Return (X, Y) of the center of cell containing provided text 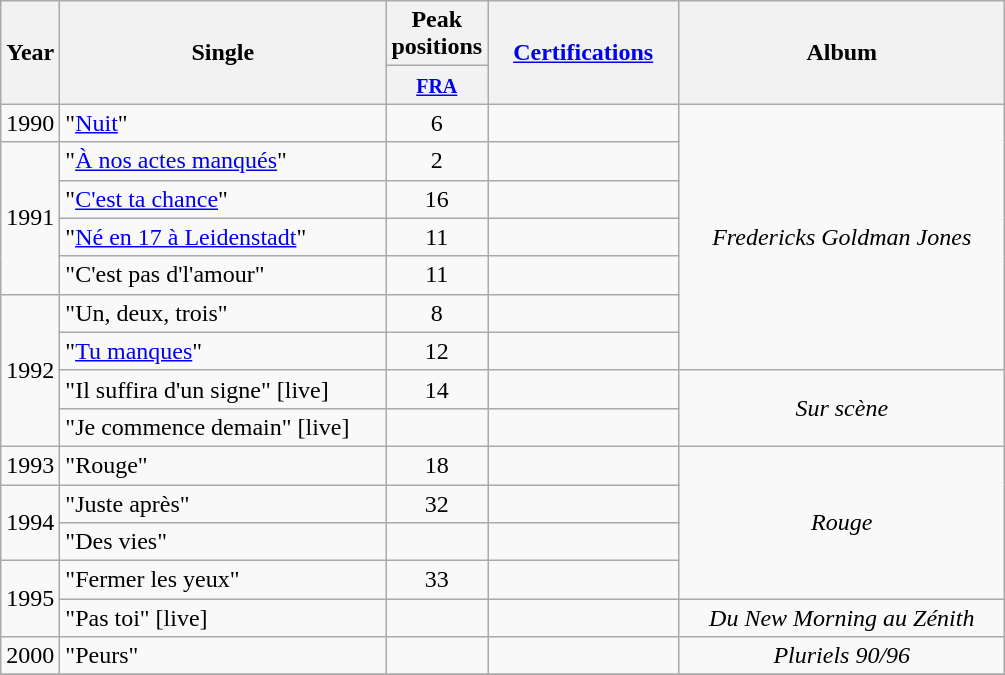
1993 (30, 465)
"Fermer les yeux" (223, 580)
14 (437, 389)
"Un, deux, trois" (223, 313)
Rouge (842, 522)
"Nuit" (223, 123)
"Je commence demain" [live] (223, 427)
Album (842, 52)
Certifications (584, 52)
1991 (30, 218)
"Tu manques" (223, 351)
1994 (30, 522)
6 (437, 123)
"Rouge" (223, 465)
"À nos actes manqués" (223, 161)
"Peurs" (223, 656)
1995 (30, 599)
FRA (437, 85)
"Né en 17 à Leidenstadt" (223, 237)
Du New Morning au Zénith (842, 618)
Peak positions (437, 34)
2 (437, 161)
16 (437, 199)
8 (437, 313)
Year (30, 52)
"Des vies" (223, 542)
1992 (30, 370)
Fredericks Goldman Jones (842, 237)
32 (437, 503)
"Il suffira d'un signe" [live] (223, 389)
"Juste après" (223, 503)
Single (223, 52)
"Pas toi" [live] (223, 618)
"C'est pas d'l'amour" (223, 275)
Sur scène (842, 408)
"C'est ta chance" (223, 199)
2000 (30, 656)
Pluriels 90/96 (842, 656)
1990 (30, 123)
12 (437, 351)
33 (437, 580)
18 (437, 465)
